Search for the cell housing the specified text and yield its [x, y] center coordinate. 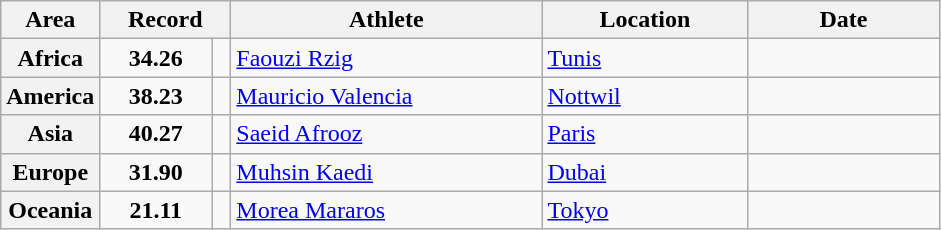
Saeid Afrooz [386, 134]
Nottwil [645, 96]
31.90 [156, 172]
Tunis [645, 58]
America [50, 96]
Location [645, 20]
Morea Mararos [386, 210]
Paris [645, 134]
Dubai [645, 172]
Muhsin Kaedi [386, 172]
Date [844, 20]
34.26 [156, 58]
40.27 [156, 134]
Faouzi Rzig [386, 58]
Asia [50, 134]
Athlete [386, 20]
Oceania [50, 210]
Tokyo [645, 210]
Europe [50, 172]
21.11 [156, 210]
Mauricio Valencia [386, 96]
Record [166, 20]
Africa [50, 58]
Area [50, 20]
38.23 [156, 96]
